Provide the [X, Y] coordinate of the cell's center where the given text is located.  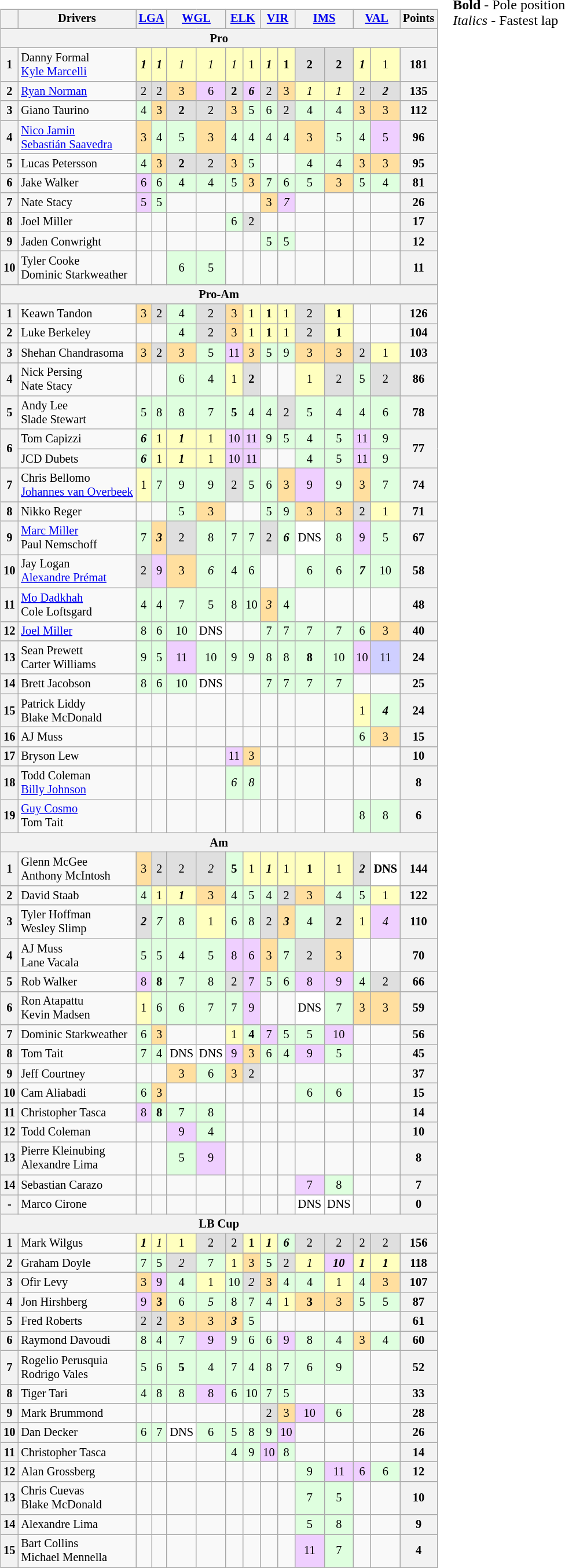
37 [419, 1074]
Nikko Reger [76, 511]
Nate Stacy [76, 203]
Todd Coleman Billy Johnson [76, 783]
- [9, 1204]
Tom Capizzi [76, 439]
110 [419, 922]
Rogelio Perusquia Rodrigo Vales [76, 1367]
Glenn McGee Anthony McIntosh [76, 869]
0 [419, 1204]
78 [419, 413]
Keawn Tandon [76, 314]
144 [419, 869]
Nico Jamin Sebastián Saavedra [76, 137]
Patrick Liddy Blake McDonald [76, 710]
135 [419, 91]
AJ Muss Lane Vacala [76, 955]
52 [419, 1367]
48 [419, 605]
Chris Cuevas Blake McDonald [76, 1498]
Ron Atapattu Kevin Madsen [76, 1008]
28 [419, 1413]
19 [9, 816]
33 [419, 1394]
67 [419, 538]
181 [419, 65]
103 [419, 353]
122 [419, 896]
86 [419, 379]
Giano Taurino [76, 111]
77 [419, 448]
LB Cup [219, 1224]
70 [419, 955]
ELK [243, 19]
Points [419, 19]
Danny Formal Kyle Marcelli [76, 65]
Jaden Conwright [76, 241]
Brett Jacobson [76, 684]
66 [419, 982]
Fred Roberts [76, 1321]
Andy Lee Slade Stewart [76, 413]
56 [419, 1035]
Mark Brummond [76, 1413]
Pro [219, 38]
Ryan Norman [76, 91]
Chris Bellomo Johannes van Overbeek [76, 485]
18 [9, 783]
Pierre Kleinubing Alexandre Lima [76, 1159]
104 [419, 334]
Bart Collins Michael Mennella [76, 1551]
126 [419, 314]
JCD Dubets [76, 459]
LGA [152, 19]
Bryson Lew [76, 756]
Raymond Davoudi [76, 1341]
45 [419, 1054]
95 [419, 164]
Nick Persing Nate Stacy [76, 379]
IMS [324, 19]
40 [419, 631]
Pro-Am [219, 295]
Todd Coleman [76, 1132]
Shehan Chandrasoma [76, 353]
59 [419, 1008]
112 [419, 111]
Sean Prewett Carter Williams [76, 658]
WGL [196, 19]
Alan Grossberg [76, 1472]
118 [419, 1263]
Guy Cosmo Tom Tait [76, 816]
Mark Wilgus [76, 1243]
Luke Berkeley [76, 334]
107 [419, 1283]
David Staab [76, 896]
58 [419, 571]
VIR [277, 19]
61 [419, 1321]
Graham Doyle [76, 1263]
81 [419, 183]
Dan Decker [76, 1433]
71 [419, 511]
Alexandre Lima [76, 1525]
Jake Walker [76, 183]
VAL [377, 19]
Dominic Starkweather [76, 1035]
Jeff Courtney [76, 1074]
Jay Logan Alexandre Prémat [76, 571]
Ofir Levy [76, 1283]
25 [419, 684]
60 [419, 1341]
96 [419, 137]
Tiger Tari [76, 1394]
Tyler Hoffman Wesley Slimp [76, 922]
AJ Muss [76, 737]
Drivers [76, 19]
Marc Miller Paul Nemschoff [76, 538]
Cam Aliabadi [76, 1093]
Jon Hirshberg [76, 1302]
87 [419, 1302]
Sebastian Carazo [76, 1185]
74 [419, 485]
156 [419, 1243]
Tom Tait [76, 1054]
Tyler Cooke Dominic Starkweather [76, 268]
Am [219, 842]
Lucas Petersson [76, 164]
16 [9, 737]
Marco Cirone [76, 1204]
Mo Dadkhah Cole Loftsgard [76, 605]
Rob Walker [76, 982]
